Determine the (X, Y) coordinate at the center of the cell enclosing the given text.  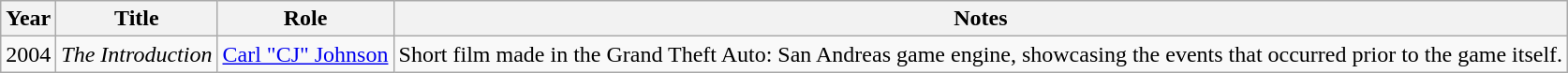
2004 (28, 54)
Carl "CJ" Johnson (305, 54)
Role (305, 19)
Year (28, 19)
Notes (981, 19)
Short film made in the Grand Theft Auto: San Andreas game engine, showcasing the events that occurred prior to the game itself. (981, 54)
Title (137, 19)
The Introduction (137, 54)
